Output the [X, Y] coordinate of the center of the cell containing the given text.  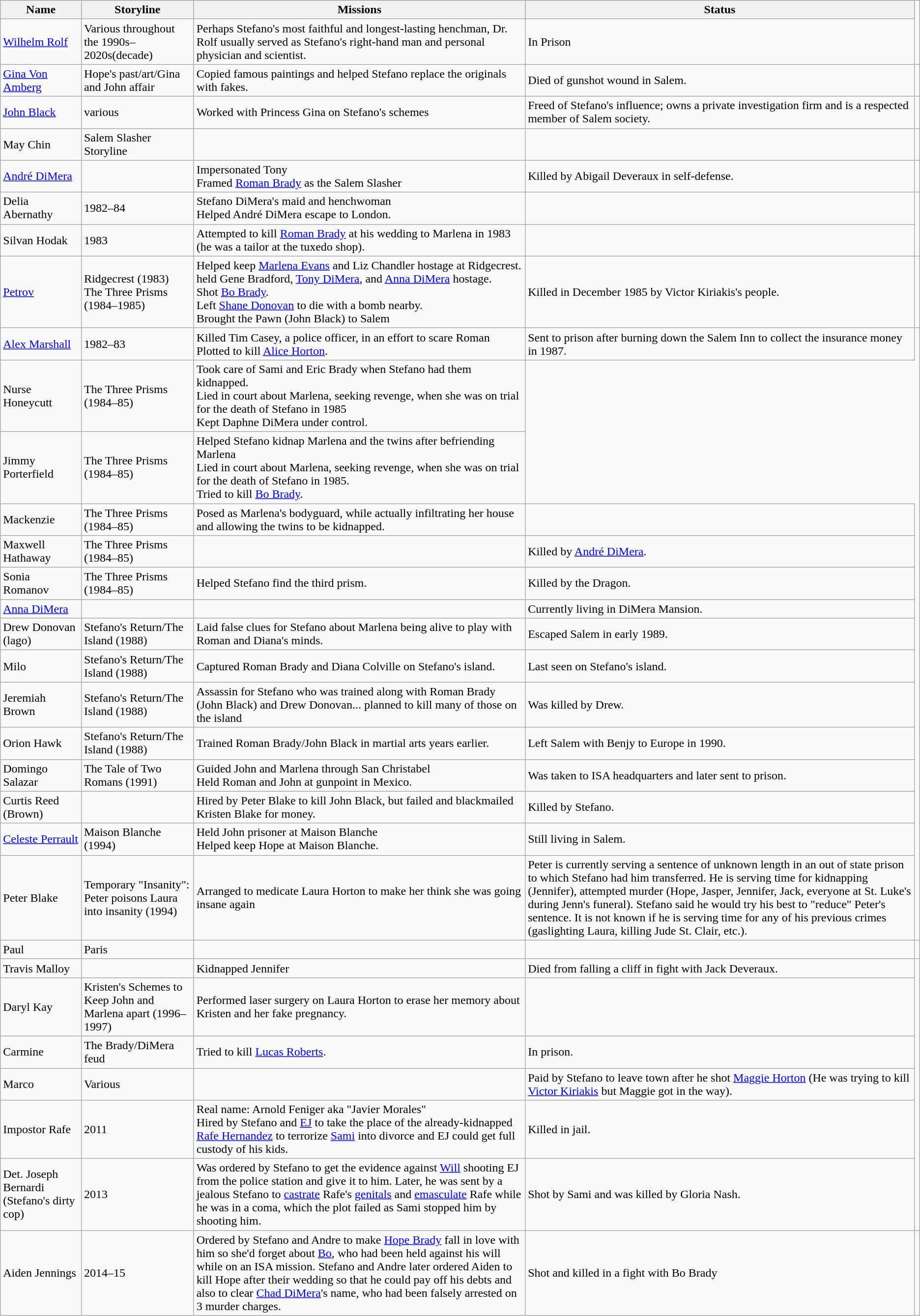
Posed as Marlena's bodyguard, while actually infiltrating her house and allowing the twins to be kidnapped. [360, 519]
Kristen's Schemes to Keep John and Marlena apart (1996–1997) [138, 1006]
Died of gunshot wound in Salem. [719, 81]
Impostor Rafe [41, 1129]
Copied famous paintings and helped Stefano replace the originals with fakes. [360, 81]
Killed by Abigail Deveraux in self-defense. [719, 176]
Worked with Princess Gina on Stefano's schemes [360, 112]
Arranged to medicate Laura Horton to make her think she was going insane again [360, 897]
Jeremiah Brown [41, 705]
Escaped Salem in early 1989. [719, 634]
Died from falling a cliff in fight with Jack Deveraux. [719, 968]
Was taken to ISA headquarters and later sent to prison. [719, 775]
Drew Donovan (lago) [41, 634]
Celeste Perrault [41, 839]
Left Salem with Benjy to Europe in 1990. [719, 743]
Alex Marshall [41, 344]
Captured Roman Brady and Diana Colville on Stefano's island. [360, 666]
Missions [360, 10]
Impersonated TonyFramed Roman Brady as the Salem Slasher [360, 176]
Stefano DiMera's maid and henchwomanHelped André DiMera escape to London. [360, 208]
Wilhelm Rolf [41, 42]
Maison Blanche (1994) [138, 839]
Killed by André DiMera. [719, 551]
Tried to kill Lucas Roberts. [360, 1052]
1982–84 [138, 208]
Paid by Stefano to leave town after he shot Maggie Horton (He was trying to kill Victor Kiriakis but Maggie got in the way). [719, 1084]
Gina Von Amberg [41, 81]
Travis Malloy [41, 968]
Petrov [41, 292]
various [138, 112]
Aiden Jennings [41, 1273]
Hope's past/art/Gina and John affair [138, 81]
Trained Roman Brady/John Black in martial arts years earlier. [360, 743]
2014–15 [138, 1273]
Det. Joseph Bernardi (Stefano's dirty cop) [41, 1195]
May Chin [41, 144]
Paul [41, 949]
Peter Blake [41, 897]
Helped Stefano find the third prism. [360, 584]
Maxwell Hathaway [41, 551]
Nurse Honeycutt [41, 396]
André DiMera [41, 176]
Carmine [41, 1052]
Currently living in DiMera Mansion. [719, 609]
Various [138, 1084]
Temporary "Insanity": Peter poisons Laura into insanity (1994) [138, 897]
Killed in December 1985 by Victor Kiriakis's people. [719, 292]
Hired by Peter Blake to kill John Black, but failed and blackmailed Kristen Blake for money. [360, 807]
Killed by Stefano. [719, 807]
Kidnapped Jennifer [360, 968]
1983 [138, 240]
Status [719, 10]
Various throughout the 1990s–2020s(decade) [138, 42]
Attempted to kill Roman Brady at his wedding to Marlena in 1983 (he was a tailor at the tuxedo shop). [360, 240]
Shot and killed in a fight with Bo Brady [719, 1273]
In Prison [719, 42]
Performed laser surgery on Laura Horton to erase her memory about Kristen and her fake pregnancy. [360, 1006]
Orion Hawk [41, 743]
Held John prisoner at Maison BlancheHelped keep Hope at Maison Blanche. [360, 839]
Jimmy Porterfield [41, 467]
Killed by the Dragon. [719, 584]
Was killed by Drew. [719, 705]
Silvan Hodak [41, 240]
Storyline [138, 10]
Last seen on Stefano's island. [719, 666]
Ridgecrest (1983)The Three Prisms (1984–1985) [138, 292]
Salem Slasher Storyline [138, 144]
Killed in jail. [719, 1129]
In prison. [719, 1052]
Paris [138, 949]
Delia Abernathy [41, 208]
John Black [41, 112]
Anna DiMera [41, 609]
Shot by Sami and was killed by Gloria Nash. [719, 1195]
Domingo Salazar [41, 775]
Mackenzie [41, 519]
Sonia Romanov [41, 584]
Killed Tim Casey, a police officer, in an effort to scare RomanPlotted to kill Alice Horton. [360, 344]
Daryl Kay [41, 1006]
Name [41, 10]
Marco [41, 1084]
Freed of Stefano's influence; owns a private investigation firm and is a respected member of Salem society. [719, 112]
The Brady/DiMera feud [138, 1052]
Curtis Reed (Brown) [41, 807]
Laid false clues for Stefano about Marlena being alive to play with Roman and Diana's minds. [360, 634]
Still living in Salem. [719, 839]
1982–83 [138, 344]
Assassin for Stefano who was trained along with Roman Brady (John Black) and Drew Donovan... planned to kill many of those on the island [360, 705]
2011 [138, 1129]
2013 [138, 1195]
The Tale of Two Romans (1991) [138, 775]
Guided John and Marlena through San ChristabelHeld Roman and John at gunpoint in Mexico. [360, 775]
Sent to prison after burning down the Salem Inn to collect the insurance money in 1987. [719, 344]
Milo [41, 666]
